Detect which cell encompasses the target text, then output its [X, Y] center coordinate. 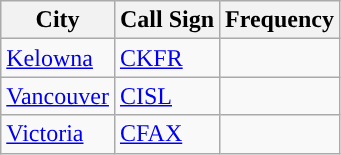
CFAX [166, 134]
CISL [166, 96]
Frequency [280, 20]
Victoria [58, 134]
City [58, 20]
Vancouver [58, 96]
Kelowna [58, 58]
CKFR [166, 58]
Call Sign [166, 20]
